From the cell containing the given text, extract its center point as [X, Y] coordinate. 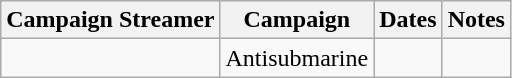
Antisubmarine [297, 58]
Campaign Streamer [110, 20]
Notes [476, 20]
Campaign [297, 20]
Dates [408, 20]
